Scan for the cell matching the given text and deliver its (x, y) coordinate at center. 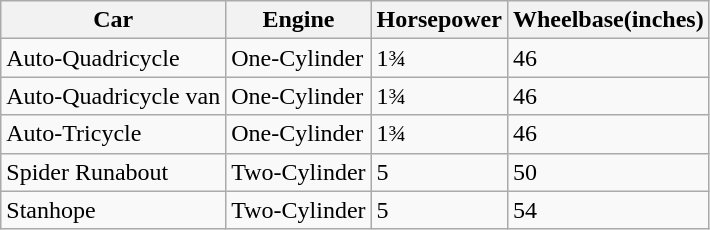
Horsepower (439, 20)
Car (114, 20)
Auto-Quadricycle van (114, 96)
Engine (298, 20)
Wheelbase(inches) (608, 20)
Auto-Quadricycle (114, 58)
Auto-Tricycle (114, 134)
50 (608, 172)
54 (608, 210)
Spider Runabout (114, 172)
Stanhope (114, 210)
